Determine the (x, y) coordinate at the center of the cell enclosing the given text.  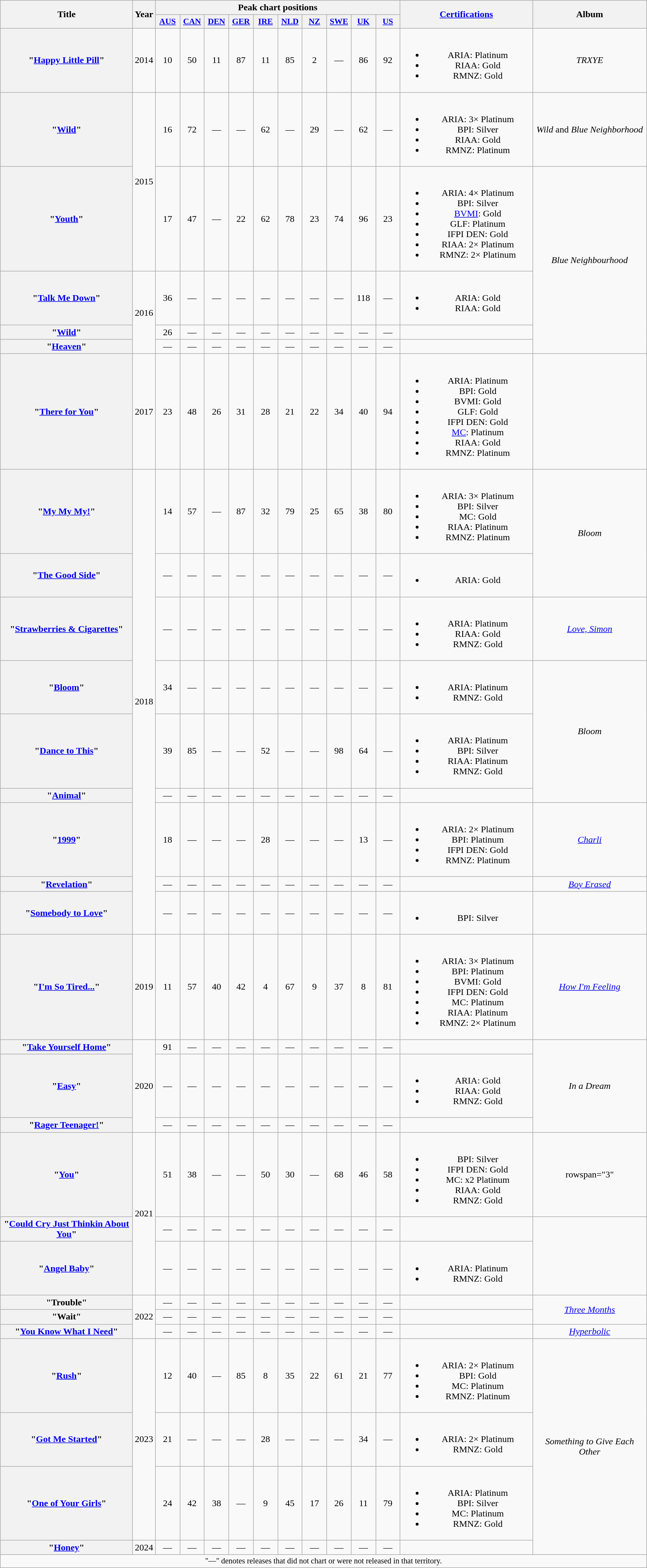
"Rager Teenager!" (66, 1125)
"Animal" (66, 795)
ARIA: 3× PlatinumBPI: PlatinumBVMI: GoldIFPI DEN: GoldMC: PlatinumRIAA: PlatinumRMNZ: 2× Platinum (466, 987)
Year (144, 15)
67 (290, 987)
58 (388, 1174)
Album (589, 15)
24 (168, 1503)
2023 (144, 1439)
"My My My!" (66, 512)
86 (363, 60)
"Wait" (66, 1317)
"Easy" (66, 1086)
13 (363, 840)
Hyperbolic (589, 1331)
18 (168, 840)
"1999" (66, 840)
Boy Erased (589, 884)
"I'm So Tired..." (66, 987)
36 (168, 298)
"Trouble" (66, 1302)
ARIA: 3× PlatinumBPI: SilverRIAA: GoldRMNZ: Platinum (466, 129)
Certifications (466, 15)
ARIA: GoldRIAA: Gold (466, 298)
10 (168, 60)
Title (66, 15)
"Strawberries & Cigarettes" (66, 628)
NZ (315, 22)
"You" (66, 1174)
4 (265, 987)
35 (290, 1376)
"Talk Me Down" (66, 298)
ARIA: Gold (466, 575)
91 (168, 1046)
25 (315, 512)
64 (363, 751)
"You Know What I Need" (66, 1331)
TRXYE (589, 60)
"Rush" (66, 1376)
Charli (589, 840)
Peak chart positions (278, 8)
ARIA: 2× PlatinumRMNZ: Gold (466, 1439)
ARIA: 2× PlatinumBPI: PlatinumIFPI DEN: GoldRMNZ: Platinum (466, 840)
NLD (290, 22)
"There for You" (66, 412)
ARIA: PlatinumBPI: GoldBVMI: GoldGLF: GoldIFPI DEN: GoldMC: PlatinumRIAA: GoldRMNZ: Platinum (466, 412)
Something to Give Each Other (589, 1447)
"Dance to This" (66, 751)
2019 (144, 987)
47 (192, 219)
UK (363, 22)
US (388, 22)
"Take Yourself Home" (66, 1046)
ARIA: 2× PlatinumBPI: GoldMC: PlatinumRMNZ: Platinum (466, 1376)
52 (265, 751)
"Could Cry Just Thinkin About You" (66, 1229)
37 (339, 987)
ARIA: 4× PlatinumBPI: SilverBVMI: GoldGLF: PlatinumIFPI DEN: GoldRIAA: 2× PlatinumRMNZ: 2× Platinum (466, 219)
46 (363, 1174)
68 (339, 1174)
31 (241, 412)
65 (339, 512)
GER (241, 22)
ARIA: PlatinumBPI: SilverMC: PlatinumRMNZ: Gold (466, 1503)
2022 (144, 1317)
2 (315, 60)
BPI: SilverIFPI DEN: GoldMC: x2 PlatinumRIAA: GoldRMNZ: Gold (466, 1174)
ARIA: 3× PlatinumBPI: SilverMC: GoldRIAA: PlatinumRMNZ: Platinum (466, 512)
45 (290, 1503)
"Got Me Started" (66, 1439)
"The Good Side" (66, 575)
"Somebody to Love" (66, 912)
"Revelation" (66, 884)
"Happy Little Pill" (66, 60)
98 (339, 751)
72 (192, 129)
2016 (144, 313)
Wild and Blue Neighborhood (589, 129)
14 (168, 512)
Love, Simon (589, 628)
ARIA: GoldRIAA: GoldRMNZ: Gold (466, 1086)
118 (363, 298)
16 (168, 129)
"Bloom" (66, 687)
61 (339, 1376)
"Youth" (66, 219)
rowspan="3" (589, 1174)
2018 (144, 702)
2024 (144, 1547)
39 (168, 751)
2020 (144, 1086)
IRE (265, 22)
74 (339, 219)
BPI: Silver (466, 912)
30 (290, 1174)
29 (315, 129)
2017 (144, 412)
"One of Your Girls" (66, 1503)
77 (388, 1376)
80 (388, 512)
"Angel Baby" (66, 1268)
78 (290, 219)
48 (192, 412)
CAN (192, 22)
"Heaven" (66, 347)
ARIA: PlatinumBPI: SilverRIAA: PlatinumRMNZ: Gold (466, 751)
In a Dream (589, 1086)
AUS (168, 22)
Three Months (589, 1310)
96 (363, 219)
2015 (144, 182)
"Honey" (66, 1547)
DEN (216, 22)
92 (388, 60)
12 (168, 1376)
32 (265, 512)
51 (168, 1174)
2021 (144, 1214)
"—" denotes releases that did not chart or were not released in that territory. (324, 1561)
2014 (144, 60)
SWE (339, 22)
How I'm Feeling (589, 987)
81 (388, 987)
Blue Neighbourhood (589, 260)
94 (388, 412)
